Search for the cell housing the specified text and yield its [x, y] center coordinate. 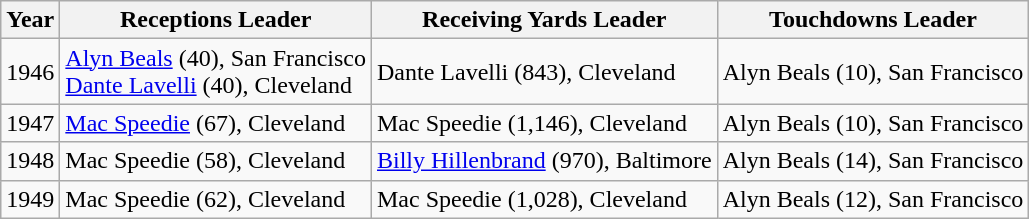
1949 [30, 199]
1946 [30, 72]
Alyn Beals (14), San Francisco [873, 161]
Alyn Beals (12), San Francisco [873, 199]
Mac Speedie (1,146), Cleveland [544, 123]
Mac Speedie (67), Cleveland [216, 123]
Receiving Yards Leader [544, 20]
Alyn Beals (40), San FranciscoDante Lavelli (40), Cleveland [216, 72]
1948 [30, 161]
Touchdowns Leader [873, 20]
Mac Speedie (58), Cleveland [216, 161]
1947 [30, 123]
Receptions Leader [216, 20]
Mac Speedie (62), Cleveland [216, 199]
Dante Lavelli (843), Cleveland [544, 72]
Mac Speedie (1,028), Cleveland [544, 199]
Year [30, 20]
Billy Hillenbrand (970), Baltimore [544, 161]
